Return the (X, Y) coordinate for the center point of the cell that contains the specified text.  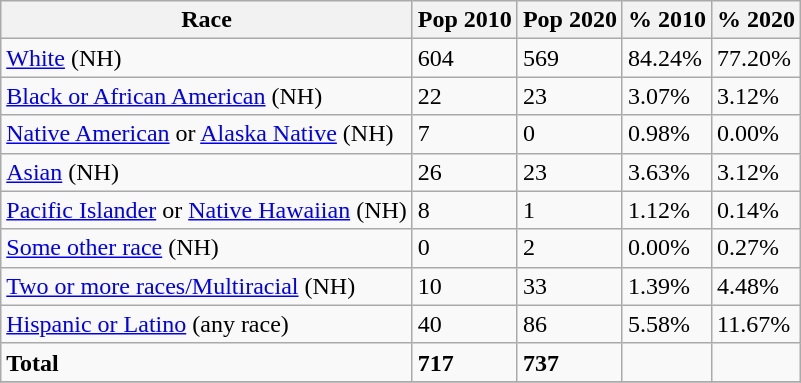
8 (464, 210)
737 (570, 362)
1.39% (666, 286)
0.14% (756, 210)
11.67% (756, 324)
3.63% (666, 172)
1.12% (666, 210)
22 (464, 96)
40 (464, 324)
% 2020 (756, 20)
5.58% (666, 324)
1 (570, 210)
Native American or Alaska Native (NH) (207, 134)
3.07% (666, 96)
Pop 2010 (464, 20)
604 (464, 58)
10 (464, 286)
Black or African American (NH) (207, 96)
Two or more races/Multiracial (NH) (207, 286)
7 (464, 134)
0.98% (666, 134)
86 (570, 324)
White (NH) (207, 58)
717 (464, 362)
% 2010 (666, 20)
569 (570, 58)
26 (464, 172)
Asian (NH) (207, 172)
Some other race (NH) (207, 248)
77.20% (756, 58)
0.27% (756, 248)
33 (570, 286)
Total (207, 362)
2 (570, 248)
84.24% (666, 58)
Pacific Islander or Native Hawaiian (NH) (207, 210)
4.48% (756, 286)
Pop 2020 (570, 20)
Hispanic or Latino (any race) (207, 324)
Race (207, 20)
